Identify which cell holds the provided text, then report its [X, Y] central coordinate. 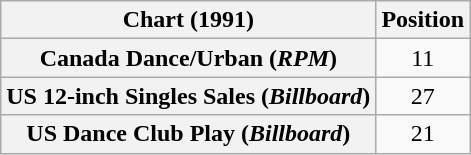
US 12-inch Singles Sales (Billboard) [188, 96]
Position [423, 20]
US Dance Club Play (Billboard) [188, 134]
Chart (1991) [188, 20]
21 [423, 134]
Canada Dance/Urban (RPM) [188, 58]
27 [423, 96]
11 [423, 58]
